Return the [X, Y] coordinate for the center point of the cell that contains the specified text.  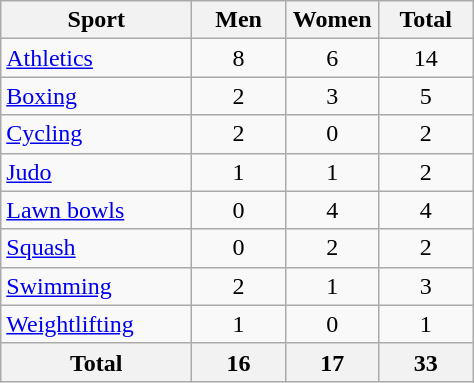
6 [332, 58]
17 [332, 362]
5 [426, 96]
Weightlifting [96, 324]
33 [426, 362]
Squash [96, 248]
Cycling [96, 134]
Swimming [96, 286]
Women [332, 20]
Judo [96, 172]
Men [239, 20]
Athletics [96, 58]
Boxing [96, 96]
14 [426, 58]
8 [239, 58]
Lawn bowls [96, 210]
Sport [96, 20]
16 [239, 362]
